Output the [X, Y] coordinate of the center of the cell containing the given text.  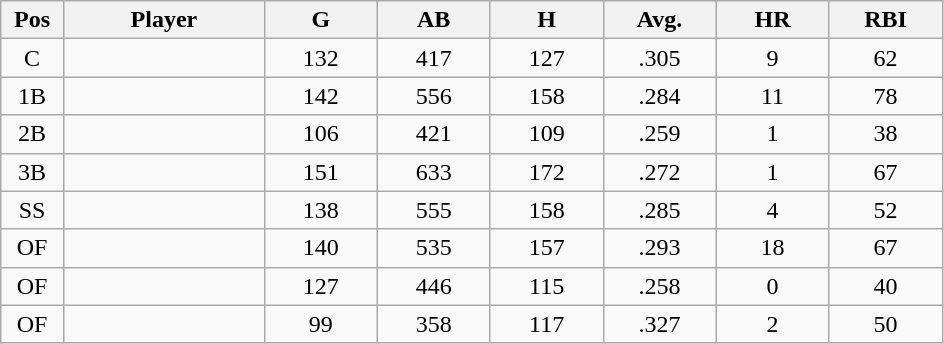
555 [434, 210]
78 [886, 96]
G [320, 20]
.293 [660, 248]
99 [320, 324]
132 [320, 58]
C [32, 58]
.284 [660, 96]
18 [772, 248]
140 [320, 248]
2B [32, 134]
9 [772, 58]
633 [434, 172]
106 [320, 134]
.259 [660, 134]
157 [546, 248]
556 [434, 96]
172 [546, 172]
H [546, 20]
52 [886, 210]
50 [886, 324]
535 [434, 248]
38 [886, 134]
RBI [886, 20]
151 [320, 172]
2 [772, 324]
117 [546, 324]
Player [164, 20]
4 [772, 210]
.258 [660, 286]
109 [546, 134]
Avg. [660, 20]
421 [434, 134]
115 [546, 286]
.272 [660, 172]
3B [32, 172]
AB [434, 20]
.305 [660, 58]
HR [772, 20]
446 [434, 286]
Pos [32, 20]
358 [434, 324]
417 [434, 58]
62 [886, 58]
SS [32, 210]
138 [320, 210]
0 [772, 286]
.285 [660, 210]
142 [320, 96]
40 [886, 286]
11 [772, 96]
.327 [660, 324]
1B [32, 96]
